For the text-containing cell, return its midpoint in [x, y] coordinate format. 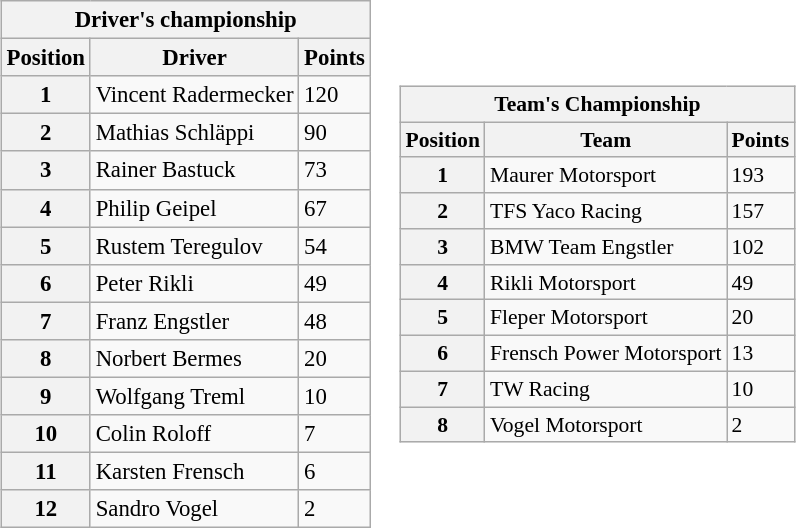
102 [761, 247]
Karsten Frensch [194, 471]
67 [334, 208]
Driver [194, 58]
Vogel Motorsport [606, 425]
9 [46, 396]
Franz Engstler [194, 321]
193 [761, 175]
Rustem Teregulov [194, 246]
Rikli Motorsport [606, 282]
Team [606, 140]
Fleper Motorsport [606, 318]
13 [761, 353]
BMW Team Engstler [606, 247]
Peter Rikli [194, 283]
Philip Geipel [194, 208]
157 [761, 211]
TFS Yaco Racing [606, 211]
Team's Championship [597, 104]
120 [334, 95]
Wolfgang Treml [194, 396]
Frensch Power Motorsport [606, 353]
Mathias Schläppi [194, 133]
90 [334, 133]
TW Racing [606, 389]
Colin Roloff [194, 434]
73 [334, 170]
Norbert Bermes [194, 358]
Driver's championship [186, 20]
48 [334, 321]
12 [46, 509]
Vincent Radermecker [194, 95]
Sandro Vogel [194, 509]
Rainer Bastuck [194, 170]
11 [46, 471]
Maurer Motorsport [606, 175]
54 [334, 246]
